Detect which cell encompasses the target text, then output its (X, Y) center coordinate. 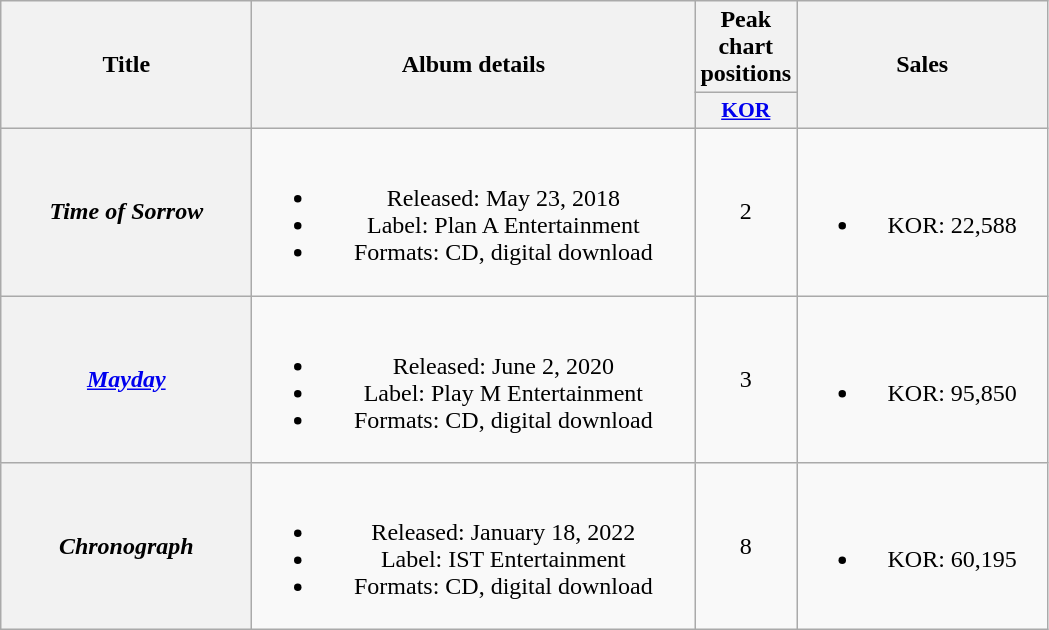
Mayday (126, 380)
Peak chartpositions (746, 47)
Title (126, 65)
3 (746, 380)
Released: May 23, 2018Label: Plan A EntertainmentFormats: CD, digital download (474, 212)
KOR: 22,588 (922, 212)
8 (746, 546)
2 (746, 212)
KOR: 95,850 (922, 380)
Time of Sorrow (126, 212)
Released: June 2, 2020Label: Play M EntertainmentFormats: CD, digital download (474, 380)
KOR (746, 111)
Chronograph (126, 546)
Released: January 18, 2022Label: IST EntertainmentFormats: CD, digital download (474, 546)
KOR: 60,195 (922, 546)
Sales (922, 65)
Album details (474, 65)
